Search for the cell housing the specified text and yield its [x, y] center coordinate. 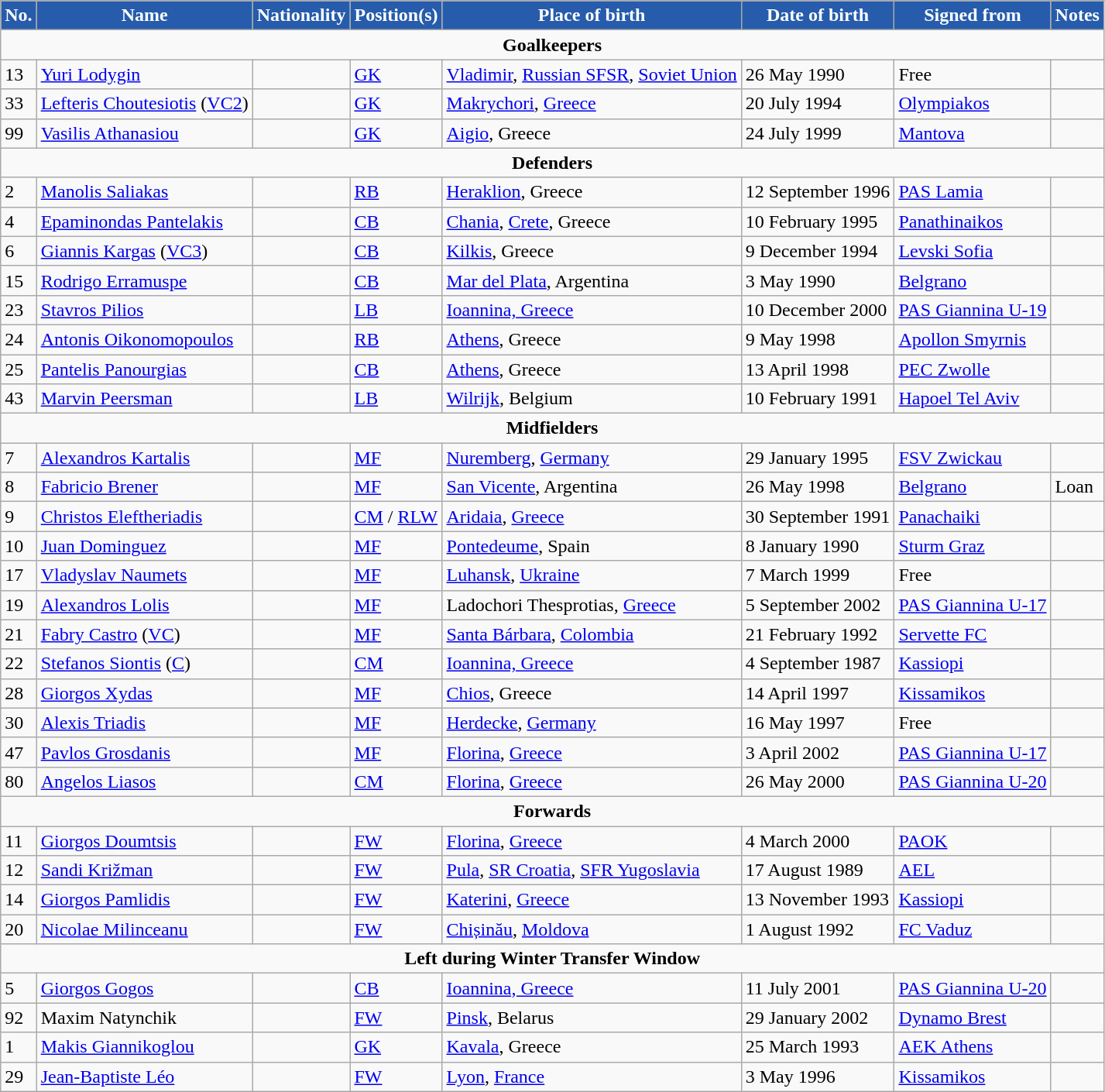
29 January 2002 [818, 1018]
13 [19, 74]
Fabry Castro (VC) [144, 634]
2 [19, 192]
1 August 1992 [818, 929]
Nicolae Milinceanu [144, 929]
Giorgos Gogos [144, 988]
Stavros Pilios [144, 310]
Pontedeume, Spain [592, 546]
Signed from [973, 15]
33 [19, 104]
Manolis Saliakas [144, 192]
Alexis Triadis [144, 723]
Chios, Greece [592, 693]
29 [19, 1077]
Place of birth [592, 15]
Levski Sofia [973, 251]
Ladochori Thesprotias, Greece [592, 605]
Kilkis, Greece [592, 251]
AEK Athens [973, 1047]
28 [19, 693]
Position(s) [396, 15]
Mar del Plata, Argentina [592, 280]
8 January 1990 [818, 546]
PAS Lamia [973, 192]
Sandi Križman [144, 871]
PAS Giannina U-19 [973, 310]
30 September 1991 [818, 517]
14 [19, 900]
24 July 1999 [818, 133]
Notes [1077, 15]
Rodrigo Erramuspe [144, 280]
23 [19, 310]
10 [19, 546]
29 January 1995 [818, 458]
3 May 1996 [818, 1077]
24 [19, 339]
Panathinaikos [973, 221]
47 [19, 752]
Pinsk, Belarus [592, 1018]
9 December 1994 [818, 251]
5 September 2002 [818, 605]
Aigio, Greece [592, 133]
Apollon Smyrnis [973, 339]
Giorgos Xydas [144, 693]
8 [19, 487]
20 [19, 929]
Pula, SR Croatia, SFR Yugoslavia [592, 871]
Katerini, Greece [592, 900]
Giannis Kargas (VC3) [144, 251]
Fabricio Brener [144, 487]
Chișinău, Moldova [592, 929]
26 May 1998 [818, 487]
Chania, Crete, Greece [592, 221]
13 April 1998 [818, 369]
Christos Eleftheriadis [144, 517]
21 [19, 634]
99 [19, 133]
CM / RLW [396, 517]
Nationality [301, 15]
12 September 1996 [818, 192]
4 [19, 221]
Olympiakos [973, 104]
10 December 2000 [818, 310]
Lefteris Choutesiotis (VC2) [144, 104]
17 August 1989 [818, 871]
Hapoel Tel Aviv [973, 399]
Makis Giannikoglou [144, 1047]
6 [19, 251]
3 April 2002 [818, 752]
Alexandros Kartalis [144, 458]
1 [19, 1047]
Vladimir, Russian SFSR, Soviet Union [592, 74]
Midfielders [553, 428]
26 May 2000 [818, 781]
Date of birth [818, 15]
Angelos Liasos [144, 781]
Santa Bárbara, Colombia [592, 634]
3 May 1990 [818, 280]
Antonis Oikonomopoulos [144, 339]
9 May 1998 [818, 339]
4 March 2000 [818, 840]
20 July 1994 [818, 104]
Alexandros Lolis [144, 605]
Pantelis Panourgias [144, 369]
5 [19, 988]
80 [19, 781]
Left during Winter Transfer Window [553, 959]
17 [19, 575]
7 [19, 458]
Maxim Natynchik [144, 1018]
Vasilis Athanasiou [144, 133]
Yuri Lodygin [144, 74]
Mantova [973, 133]
Panachaiki [973, 517]
Sturm Graz [973, 546]
16 May 1997 [818, 723]
PAOK [973, 840]
Heraklion, Greece [592, 192]
Wilrijk, Belgium [592, 399]
19 [19, 605]
Lyon, France [592, 1077]
FSV Zwickau [973, 458]
Aridaia, Greece [592, 517]
10 February 1991 [818, 399]
Makrychori, Greece [592, 104]
21 February 1992 [818, 634]
11 [19, 840]
Juan Dominguez [144, 546]
Stefanos Siontis (C) [144, 664]
FC Vaduz [973, 929]
43 [19, 399]
25 [19, 369]
Herdecke, Germany [592, 723]
San Vicente, Argentina [592, 487]
Jean-Baptiste Léo [144, 1077]
Goalkeepers [553, 45]
Defenders [553, 163]
Luhansk, Ukraine [592, 575]
13 November 1993 [818, 900]
15 [19, 280]
AEL [973, 871]
Name [144, 15]
Kavala, Greece [592, 1047]
10 February 1995 [818, 221]
30 [19, 723]
25 March 1993 [818, 1047]
Forwards [553, 811]
92 [19, 1018]
Dynamo Brest [973, 1018]
9 [19, 517]
11 July 2001 [818, 988]
22 [19, 664]
Giorgos Doumtsis [144, 840]
4 September 1987 [818, 664]
Nuremberg, Germany [592, 458]
Servette FC [973, 634]
No. [19, 15]
Pavlos Grosdanis [144, 752]
Vladyslav Naumets [144, 575]
14 April 1997 [818, 693]
Epaminondas Pantelakis [144, 221]
12 [19, 871]
Loan [1077, 487]
PEC Zwolle [973, 369]
7 March 1999 [818, 575]
Marvin Peersman [144, 399]
Giorgos Pamlidis [144, 900]
26 May 1990 [818, 74]
